For the text-containing cell, return its midpoint in (x, y) coordinate format. 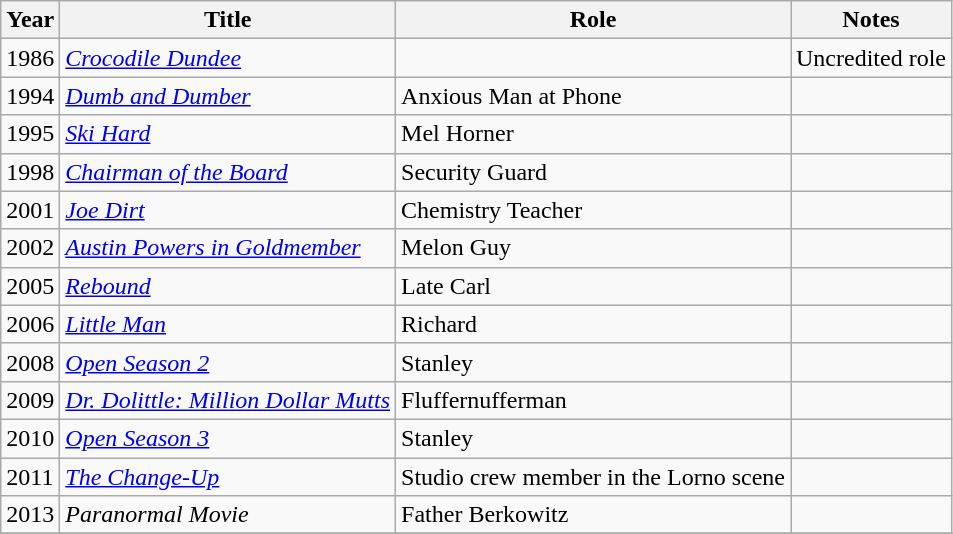
Crocodile Dundee (228, 58)
Chemistry Teacher (594, 210)
Notes (870, 20)
1995 (30, 134)
2008 (30, 362)
Melon Guy (594, 248)
Role (594, 20)
2009 (30, 400)
1998 (30, 172)
Little Man (228, 324)
Dr. Dolittle: Million Dollar Mutts (228, 400)
2006 (30, 324)
Chairman of the Board (228, 172)
Joe Dirt (228, 210)
Uncredited role (870, 58)
Rebound (228, 286)
Security Guard (594, 172)
Title (228, 20)
2011 (30, 477)
Open Season 2 (228, 362)
2013 (30, 515)
Late Carl (594, 286)
Anxious Man at Phone (594, 96)
Austin Powers in Goldmember (228, 248)
The Change-Up (228, 477)
2002 (30, 248)
2010 (30, 438)
Studio crew member in the Lorno scene (594, 477)
2001 (30, 210)
Fluffernufferman (594, 400)
2005 (30, 286)
Paranormal Movie (228, 515)
Year (30, 20)
Richard (594, 324)
Open Season 3 (228, 438)
Mel Horner (594, 134)
1986 (30, 58)
Father Berkowitz (594, 515)
1994 (30, 96)
Ski Hard (228, 134)
Dumb and Dumber (228, 96)
